Return the (x, y) coordinate for the center point of the cell that contains the specified text.  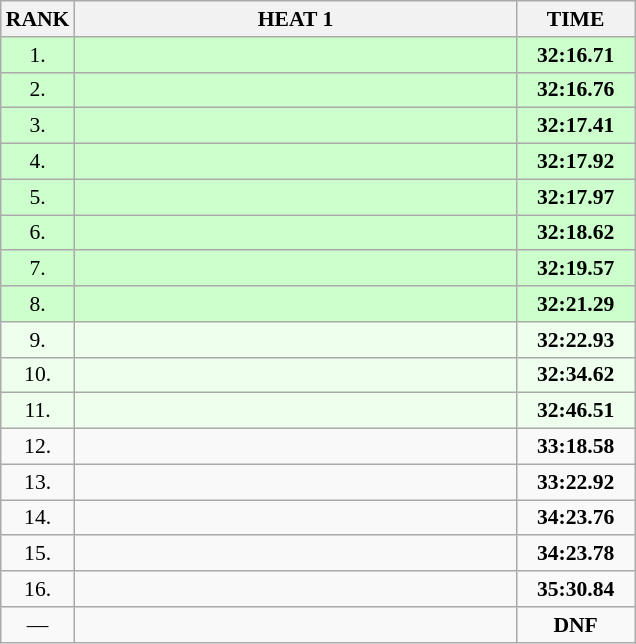
6. (38, 233)
11. (38, 411)
32:17.41 (576, 126)
14. (38, 518)
35:30.84 (576, 589)
32:34.62 (576, 375)
33:18.58 (576, 447)
2. (38, 90)
HEAT 1 (295, 19)
16. (38, 589)
9. (38, 340)
32:19.57 (576, 269)
TIME (576, 19)
32:16.71 (576, 55)
32:18.62 (576, 233)
RANK (38, 19)
15. (38, 554)
33:22.92 (576, 482)
5. (38, 197)
32:16.76 (576, 90)
4. (38, 162)
12. (38, 447)
32:46.51 (576, 411)
32:17.92 (576, 162)
13. (38, 482)
10. (38, 375)
32:22.93 (576, 340)
3. (38, 126)
32:17.97 (576, 197)
DNF (576, 625)
34:23.78 (576, 554)
7. (38, 269)
34:23.76 (576, 518)
— (38, 625)
1. (38, 55)
32:21.29 (576, 304)
8. (38, 304)
